Locate the cell with the specified text and output its (X, Y) center coordinate. 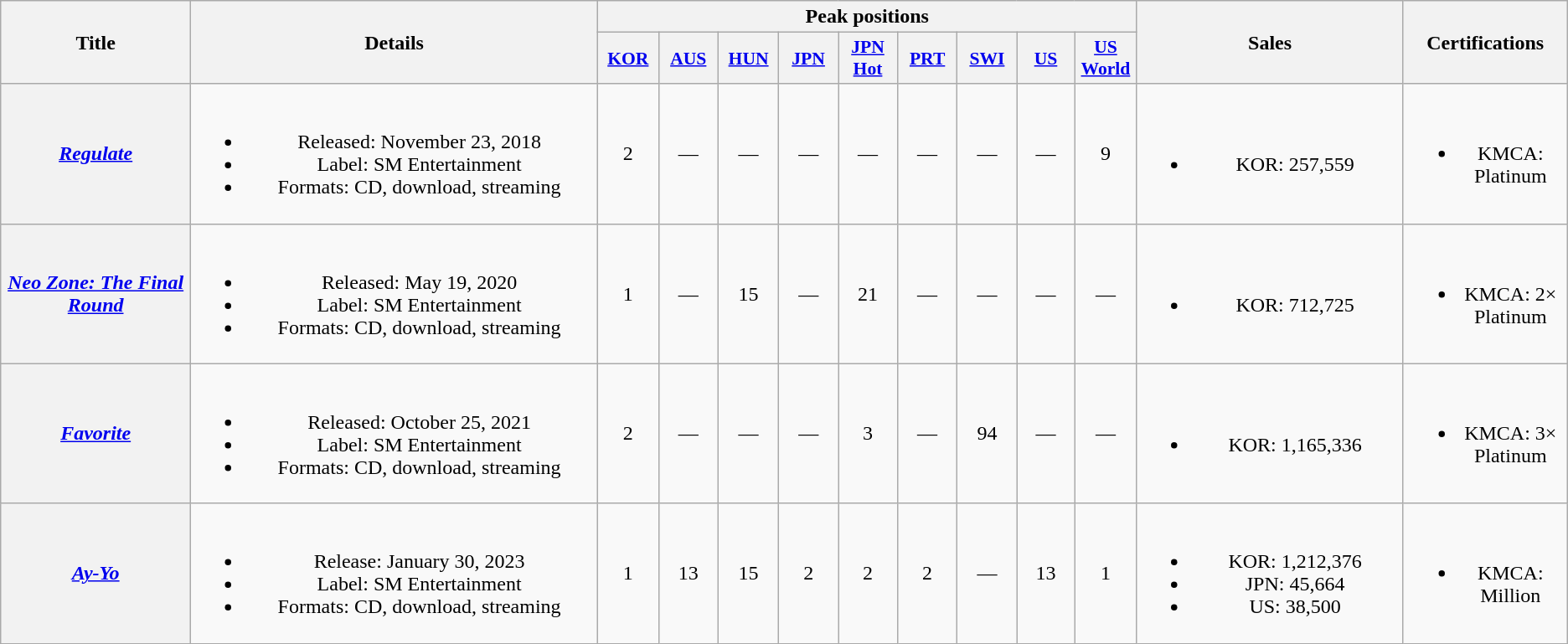
KOR: 712,725 (1270, 293)
KMCA: 2× Platinum (1485, 293)
Details (395, 42)
JPNHot (868, 59)
KOR: 1,165,336 (1270, 434)
Released: November 23, 2018Label: SM EntertainmentFormats: CD, download, streaming (395, 154)
Peak positions (868, 17)
9 (1106, 154)
Released: October 25, 2021Label: SM EntertainmentFormats: CD, download, streaming (395, 434)
3 (868, 434)
JPN (809, 59)
KOR (628, 59)
KOR: 257,559 (1270, 154)
KMCA: Million (1485, 573)
US (1045, 59)
Released: May 19, 2020Label: SM EntertainmentFormats: CD, download, streaming (395, 293)
Ay-Yo (95, 573)
PRT (926, 59)
Title (95, 42)
SWI (987, 59)
21 (868, 293)
Sales (1270, 42)
Certifications (1485, 42)
KMCA: Platinum (1485, 154)
Favorite (95, 434)
HUN (748, 59)
Neo Zone: The Final Round (95, 293)
94 (987, 434)
Release: January 30, 2023Label: SM EntertainmentFormats: CD, download, streaming (395, 573)
KMCA: 3× Platinum (1485, 434)
USWorld (1106, 59)
Regulate (95, 154)
KOR: 1,212,376JPN: 45,664US: 38,500 (1270, 573)
AUS (689, 59)
